Search for the cell housing the specified text and yield its (X, Y) center coordinate. 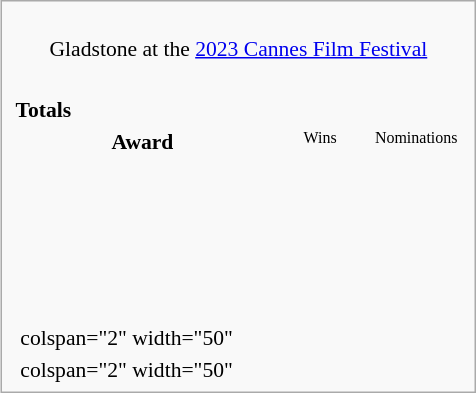
Wins (320, 141)
Nominations (416, 141)
Totals Award Wins Nominations (239, 194)
Gladstone at the 2023 Cannes Film Festival (239, 36)
Award (142, 141)
Totals (238, 110)
